Scan for the cell matching the given text and deliver its (x, y) coordinate at center. 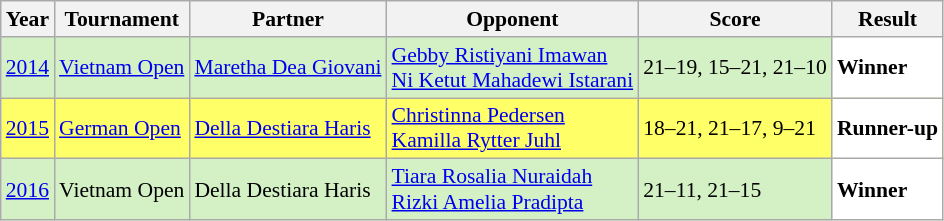
18–21, 21–17, 9–21 (735, 128)
Partner (288, 19)
Opponent (513, 19)
German Open (122, 128)
Maretha Dea Giovani (288, 68)
Tournament (122, 19)
Tiara Rosalia Nuraidah Rizki Amelia Pradipta (513, 190)
Result (888, 19)
21–19, 15–21, 21–10 (735, 68)
2016 (28, 190)
Year (28, 19)
2015 (28, 128)
Score (735, 19)
Runner-up (888, 128)
2014 (28, 68)
21–11, 21–15 (735, 190)
Gebby Ristiyani Imawan Ni Ketut Mahadewi Istarani (513, 68)
Christinna Pedersen Kamilla Rytter Juhl (513, 128)
